Return the (x, y) coordinate for the center point of the cell that contains the specified text.  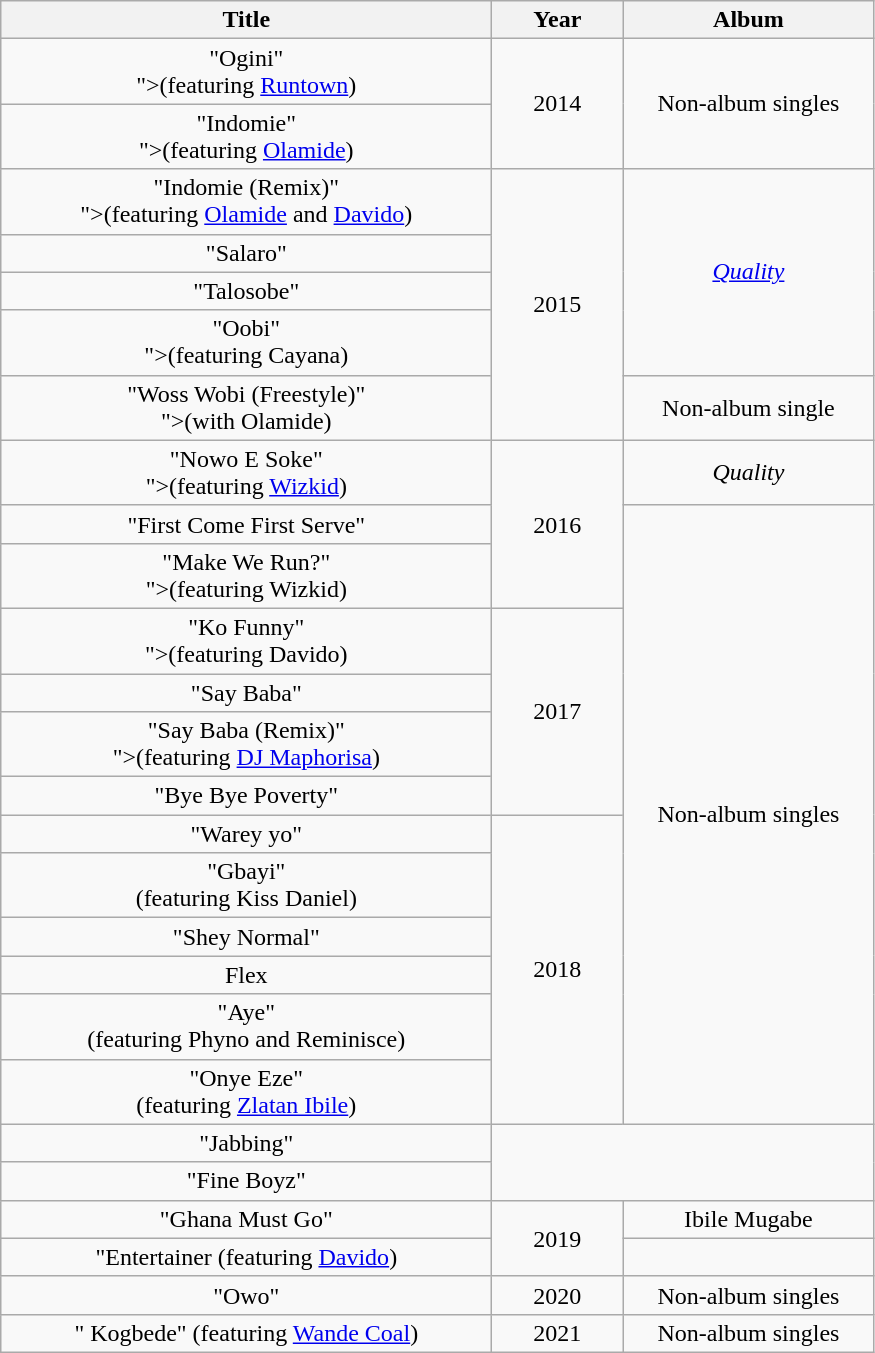
Title (246, 20)
"Owo" (246, 1295)
" Kogbede" (featuring Wande Coal) (246, 1333)
"First Come First Serve" (246, 524)
"Warey yo" (246, 834)
"Bye Bye Poverty" (246, 796)
"Woss Wobi (Freestyle)"">(with Olamide) (246, 408)
"Indomie (Remix)"">(featuring Olamide and Davido) (246, 202)
Year (558, 20)
"Ogini"">(featuring Runtown) (246, 72)
"Ghana Must Go" (246, 1219)
"Make We Run?"">(featuring Wizkid) (246, 576)
Album (748, 20)
2016 (558, 524)
2014 (558, 104)
"Shey Normal" (246, 937)
"Gbayi"(featuring Kiss Daniel) (246, 886)
"Ko Funny"">(featuring Davido) (246, 640)
"Nowo E Soke"">(featuring Wizkid) (246, 472)
Non-album single (748, 408)
"Onye Eze"(featuring Zlatan Ibile) (246, 1092)
Ibile Mugabe (748, 1219)
"Say Baba" (246, 693)
"Aye"(featuring Phyno and Reminisce) (246, 1026)
2021 (558, 1333)
"Salaro" (246, 253)
2018 (558, 970)
2019 (558, 1238)
"Say Baba (Remix)"">(featuring DJ Maphorisa) (246, 744)
"Oobi"">(featuring Cayana) (246, 342)
"Indomie"">(featuring Olamide) (246, 136)
Flex (246, 975)
"Fine Boyz" (246, 1181)
2020 (558, 1295)
2015 (558, 304)
"Talosobe" (246, 291)
2017 (558, 711)
"Jabbing" (246, 1143)
"Entertainer (featuring Davido) (246, 1257)
